Provide the (X, Y) coordinate of the cell's center where the given text is located.  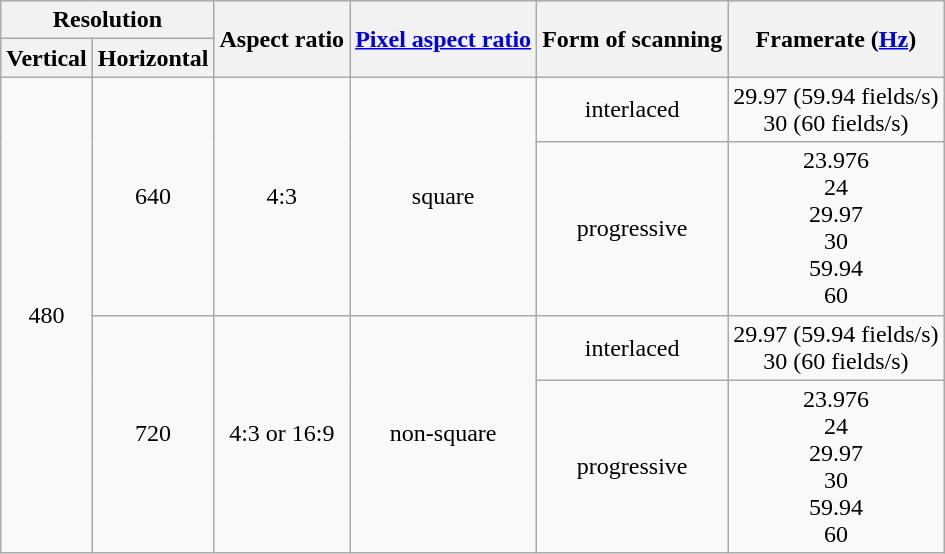
Framerate (Hz) (836, 39)
non-square (444, 434)
Form of scanning (632, 39)
4:3 or 16:9 (282, 434)
Resolution (108, 20)
Pixel aspect ratio (444, 39)
square (444, 196)
720 (153, 434)
Aspect ratio (282, 39)
Vertical (46, 58)
4:3 (282, 196)
Horizontal (153, 58)
480 (46, 315)
640 (153, 196)
